Pinpoint the cell where the given text exists, returning its [X, Y] midpoint coordinate. 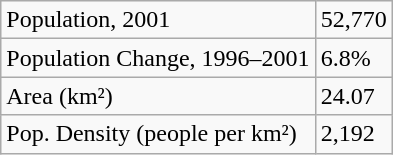
Area (km²) [158, 96]
52,770 [354, 20]
24.07 [354, 96]
6.8% [354, 58]
Population Change, 1996–2001 [158, 58]
Pop. Density (people per km²) [158, 134]
2,192 [354, 134]
Population, 2001 [158, 20]
